Pinpoint the cell where the given text exists, returning its (x, y) midpoint coordinate. 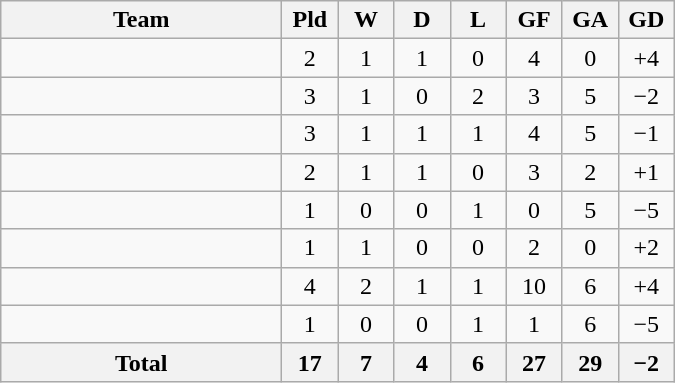
+1 (646, 172)
Pld (310, 20)
Team (142, 20)
GD (646, 20)
GF (534, 20)
17 (310, 362)
−1 (646, 134)
W (366, 20)
L (478, 20)
+2 (646, 248)
GA (590, 20)
10 (534, 286)
Total (142, 362)
27 (534, 362)
29 (590, 362)
7 (366, 362)
D (422, 20)
